Return [x, y] of the center of cell containing provided text 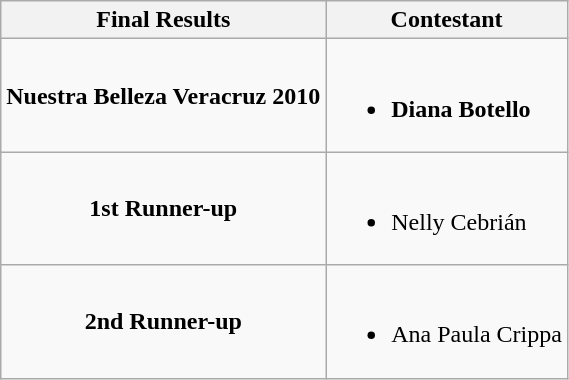
1st Runner-up [164, 208]
Nelly Cebrián [447, 208]
Diana Botello [447, 96]
Final Results [164, 20]
Contestant [447, 20]
Ana Paula Crippa [447, 322]
2nd Runner-up [164, 322]
Nuestra Belleza Veracruz 2010 [164, 96]
